Determine the (x, y) coordinate at the center of the cell enclosing the given text.  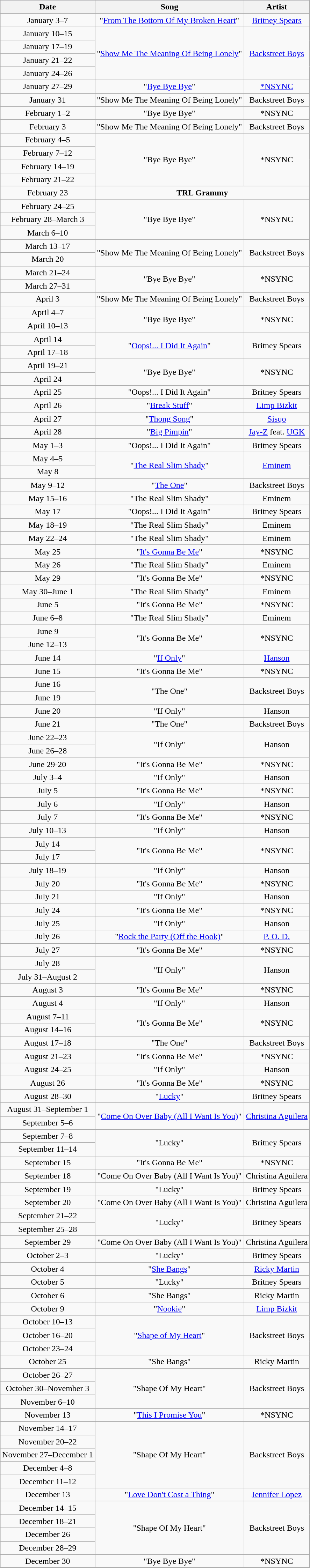
March 6–10 (48, 233)
July 25 (48, 923)
September 19 (48, 1189)
October 25 (48, 1362)
May 9–12 (48, 485)
June 22–23 (48, 737)
November 27–December 1 (48, 1455)
July 10–13 (48, 831)
February 3 (48, 126)
August 7–11 (48, 1017)
April 27 (48, 419)
October 23–24 (48, 1348)
February 14–19 (48, 166)
May 4–5 (48, 459)
Jay-Z feat. UGK (277, 432)
July 5 (48, 790)
April 10–13 (48, 326)
June 20 (48, 711)
Song (170, 7)
June 12–13 (48, 645)
June 26–28 (48, 751)
Jennifer Lopez (277, 1495)
May 30–June 1 (48, 592)
October 9 (48, 1309)
August 28–30 (48, 1096)
"Shape of My Heart" (170, 1335)
April 4–7 (48, 312)
October 2–3 (48, 1256)
July 3–4 (48, 777)
October 10–13 (48, 1322)
June 9 (48, 631)
September 29 (48, 1242)
April 14 (48, 339)
June 19 (48, 698)
May 17 (48, 512)
February 1–2 (48, 113)
July 18–19 (48, 870)
"From The Bottom Of My Broken Heart" (170, 20)
April 17–18 (48, 352)
June 29-20 (48, 764)
June 6–8 (48, 618)
August 4 (48, 1003)
December 13 (48, 1495)
September 7–8 (48, 1136)
August 17–18 (48, 1043)
July 31–August 2 (48, 976)
December 28–29 (48, 1548)
May 1–3 (48, 445)
August 26 (48, 1083)
February 21–22 (48, 180)
May 8 (48, 472)
July 7 (48, 817)
February 7–12 (48, 153)
March 21–24 (48, 273)
January 17–19 (48, 47)
January 27–29 (48, 87)
July 14 (48, 844)
October 5 (48, 1282)
May 22–24 (48, 538)
Artist (277, 7)
November 13 (48, 1415)
June 14 (48, 658)
December 14–15 (48, 1508)
December 18–21 (48, 1521)
July 26 (48, 937)
October 16–20 (48, 1335)
October 4 (48, 1269)
Sisqo (277, 419)
"Break Stuff" (170, 406)
July 17 (48, 857)
"Rock the Party (Off the Hook)" (170, 937)
February 23 (48, 193)
September 21–22 (48, 1216)
September 18 (48, 1176)
September 20 (48, 1202)
December 11–12 (48, 1481)
July 28 (48, 963)
October 6 (48, 1295)
October 30–November 3 (48, 1388)
September 11–14 (48, 1149)
April 26 (48, 406)
June 16 (48, 684)
January 21–22 (48, 60)
"Thong Song" (170, 419)
July 21 (48, 897)
December 4–8 (48, 1468)
April 3 (48, 299)
August 24–25 (48, 1070)
December 30 (48, 1561)
November 20–22 (48, 1442)
April 28 (48, 432)
February 4–5 (48, 140)
May 25 (48, 551)
January 3–7 (48, 20)
April 19–21 (48, 365)
July 27 (48, 950)
September 5–6 (48, 1123)
March 20 (48, 259)
TRL Grammy (202, 193)
July 24 (48, 910)
July 20 (48, 884)
January 10–15 (48, 34)
June 21 (48, 724)
"Nookie" (170, 1309)
"This I Promise You" (170, 1415)
December 26 (48, 1534)
February 24–25 (48, 206)
May 15–16 (48, 498)
November 6–10 (48, 1402)
August 31–September 1 (48, 1109)
May 29 (48, 578)
March 13–17 (48, 246)
July 6 (48, 804)
September 25–28 (48, 1229)
May 18–19 (48, 525)
March 27–31 (48, 286)
June 15 (48, 671)
April 25 (48, 392)
May 26 (48, 565)
April 24 (48, 379)
August 14–16 (48, 1030)
September 15 (48, 1162)
November 14–17 (48, 1428)
January 31 (48, 100)
"Love Don't Cost a Thing" (170, 1495)
February 28–March 3 (48, 220)
Date (48, 7)
"Big Pimpin" (170, 432)
June 5 (48, 605)
August 21–23 (48, 1056)
October 26–27 (48, 1375)
August 3 (48, 990)
January 24–26 (48, 73)
P. O. D. (277, 937)
